Find where the given text appears and provide that cell's center as (x, y) coordinate. 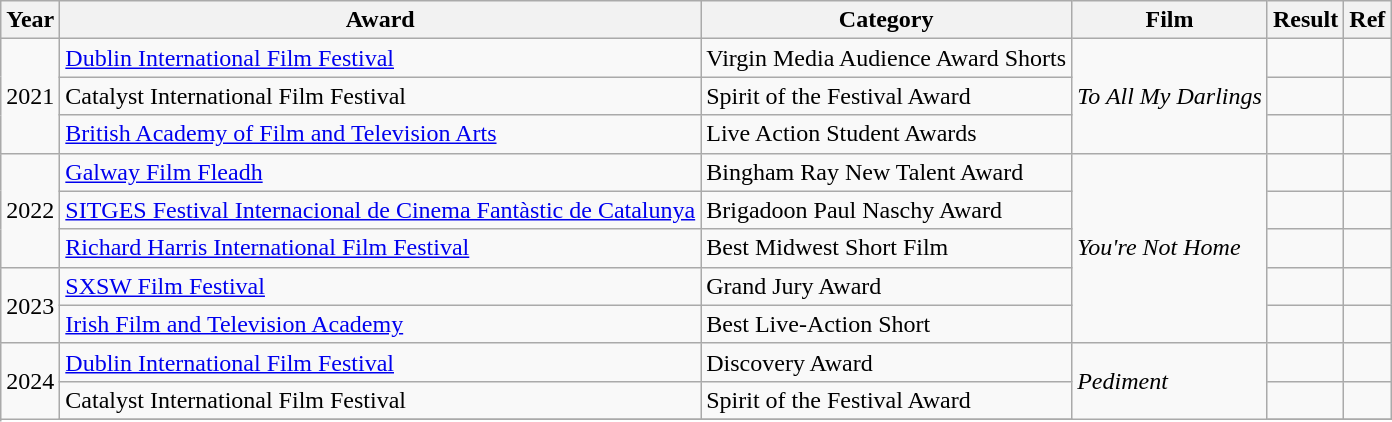
2023 (30, 305)
Galway Film Fleadh (380, 172)
Richard Harris International Film Festival (380, 248)
Brigadoon Paul Naschy Award (886, 210)
Ref (1368, 20)
Award (380, 20)
Grand Jury Award (886, 286)
2022 (30, 210)
Bingham Ray New Talent Award (886, 172)
Film (1170, 20)
SITGES Festival Internacional de Cinema Fantàstic de Catalunya (380, 210)
2024 (30, 381)
Best Midwest Short Film (886, 248)
Pediment (1170, 381)
Virgin Media Audience Award Shorts (886, 58)
Live Action Student Awards (886, 134)
Category (886, 20)
You're Not Home (1170, 248)
Year (30, 20)
To All My Darlings (1170, 96)
SXSW Film Festival (380, 286)
British Academy of Film and Television Arts (380, 134)
2021 (30, 96)
Discovery Award (886, 362)
Irish Film and Television Academy (380, 324)
Result (1305, 20)
Best Live-Action Short (886, 324)
